Extract the [x, y] coordinate from the center of the cell holding the provided text.  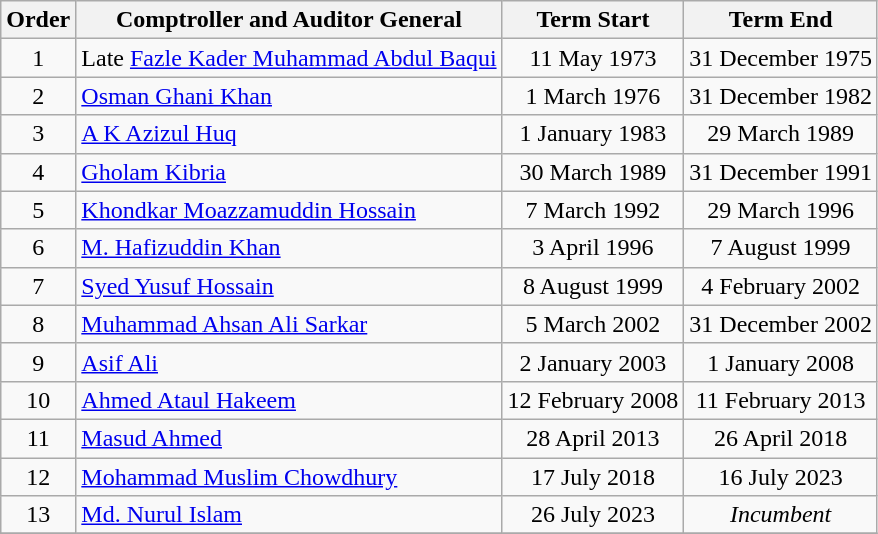
1 March 1976 [593, 96]
8 [38, 324]
1 [38, 58]
11 [38, 438]
Ahmed Ataul Hakeem [289, 400]
4 February 2002 [781, 286]
4 [38, 172]
2 [38, 96]
7 August 1999 [781, 248]
12 [38, 477]
16 July 2023 [781, 477]
Mohammad Muslim Chowdhury [289, 477]
1 January 2008 [781, 362]
31 December 1991 [781, 172]
A K Azizul Huq [289, 134]
10 [38, 400]
31 December 2002 [781, 324]
7 [38, 286]
31 December 1982 [781, 96]
11 February 2013 [781, 400]
26 April 2018 [781, 438]
Order [38, 20]
26 July 2023 [593, 515]
12 February 2008 [593, 400]
2 January 2003 [593, 362]
5 March 2002 [593, 324]
7 March 1992 [593, 210]
Md. Nurul Islam [289, 515]
29 March 1989 [781, 134]
Comptroller and Auditor General [289, 20]
Asif Ali [289, 362]
28 April 2013 [593, 438]
17 July 2018 [593, 477]
11 May 1973 [593, 58]
Term Start [593, 20]
Syed Yusuf Hossain [289, 286]
Gholam Kibria [289, 172]
Late Fazle Kader Muhammad Abdul Baqui [289, 58]
3 April 1996 [593, 248]
M. Hafizuddin Khan [289, 248]
3 [38, 134]
Incumbent [781, 515]
Khondkar Moazzamuddin Hossain [289, 210]
Masud Ahmed [289, 438]
Muhammad Ahsan Ali Sarkar [289, 324]
6 [38, 248]
1 January 1983 [593, 134]
9 [38, 362]
30 March 1989 [593, 172]
Term End [781, 20]
Osman Ghani Khan [289, 96]
31 December 1975 [781, 58]
5 [38, 210]
29 March 1996 [781, 210]
8 August 1999 [593, 286]
13 [38, 515]
